Identify which cell holds the provided text, then report its (x, y) central coordinate. 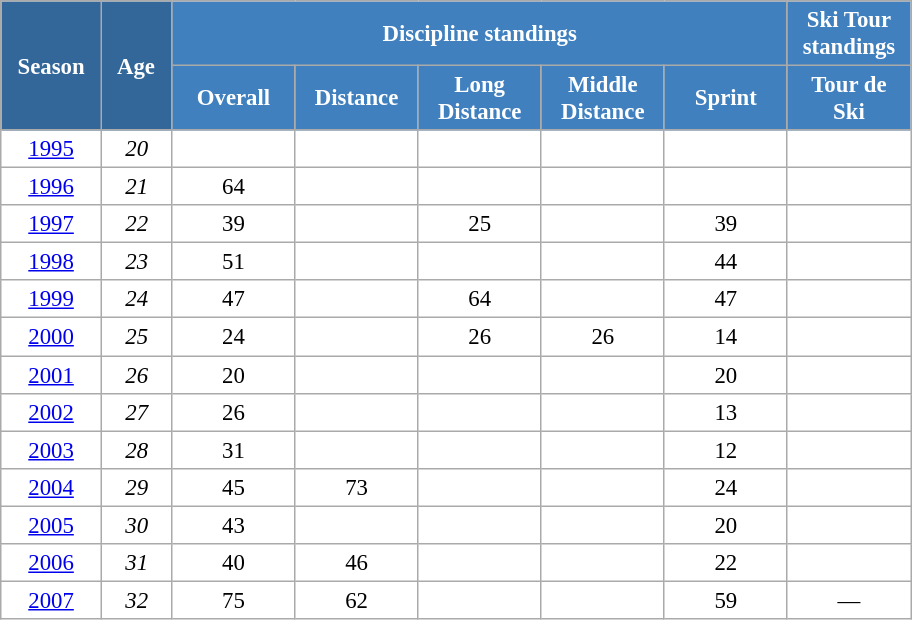
59 (726, 600)
43 (234, 525)
Overall (234, 98)
13 (726, 412)
1997 (52, 224)
73 (356, 487)
45 (234, 487)
2003 (52, 450)
1996 (52, 187)
29 (136, 487)
1995 (52, 149)
2006 (52, 563)
62 (356, 600)
23 (136, 262)
Middle Distance (602, 98)
Sprint (726, 98)
2007 (52, 600)
2000 (52, 337)
75 (234, 600)
1999 (52, 299)
Distance (356, 98)
2005 (52, 525)
Season (52, 66)
21 (136, 187)
14 (726, 337)
40 (234, 563)
28 (136, 450)
12 (726, 450)
— (848, 600)
2002 (52, 412)
Tour deSki (848, 98)
2004 (52, 487)
30 (136, 525)
27 (136, 412)
2001 (52, 375)
51 (234, 262)
Discipline standings (480, 34)
Long Distance (480, 98)
46 (356, 563)
1998 (52, 262)
32 (136, 600)
Ski Tour standings (848, 34)
44 (726, 262)
Age (136, 66)
